Determine the (X, Y) coordinate at the center of the cell enclosing the given text.  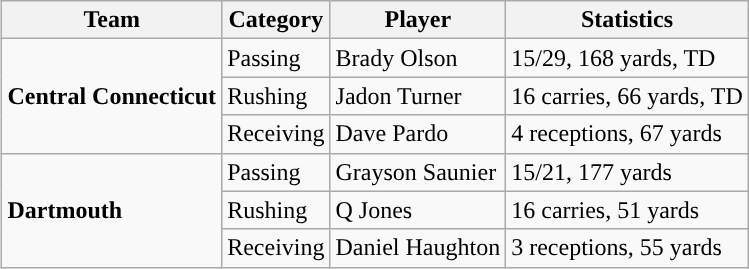
Player (418, 20)
16 carries, 51 yards (628, 210)
15/29, 168 yards, TD (628, 58)
4 receptions, 67 yards (628, 134)
Statistics (628, 20)
15/21, 177 yards (628, 172)
Team (112, 20)
3 receptions, 55 yards (628, 248)
Central Connecticut (112, 96)
Jadon Turner (418, 96)
Category (276, 20)
Dartmouth (112, 210)
16 carries, 66 yards, TD (628, 96)
Grayson Saunier (418, 172)
Daniel Haughton (418, 248)
Q Jones (418, 210)
Dave Pardo (418, 134)
Brady Olson (418, 58)
